Find where the given text appears and provide that cell's center as (x, y) coordinate. 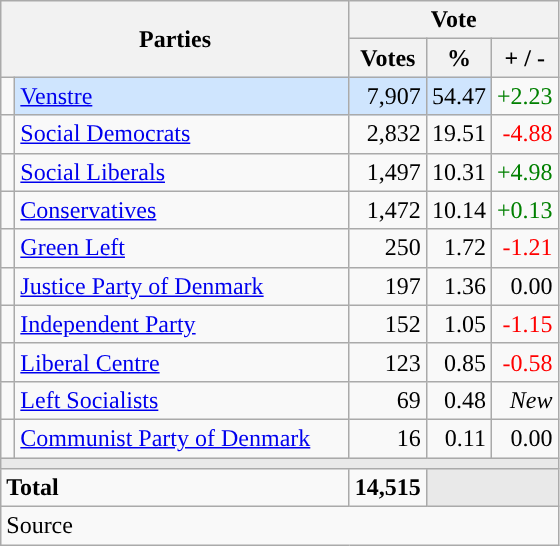
Votes (388, 58)
7,907 (388, 96)
197 (388, 286)
1.36 (458, 286)
1.72 (458, 248)
Social Liberals (182, 172)
-1.15 (524, 324)
Justice Party of Denmark (182, 286)
% (458, 58)
Liberal Centre (182, 362)
Green Left (182, 248)
1,472 (388, 210)
Independent Party (182, 324)
Communist Party of Denmark (182, 438)
152 (388, 324)
1.05 (458, 324)
16 (388, 438)
69 (388, 400)
54.47 (458, 96)
Venstre (182, 96)
250 (388, 248)
0.48 (458, 400)
19.51 (458, 134)
+4.98 (524, 172)
Source (280, 526)
2,832 (388, 134)
0.11 (458, 438)
-4.88 (524, 134)
Conservatives (182, 210)
Total (176, 488)
14,515 (388, 488)
10.14 (458, 210)
Left Socialists (182, 400)
10.31 (458, 172)
Vote (454, 20)
123 (388, 362)
0.85 (458, 362)
-0.58 (524, 362)
+2.23 (524, 96)
Parties (176, 39)
1,497 (388, 172)
+0.13 (524, 210)
+ / - (524, 58)
Social Democrats (182, 134)
-1.21 (524, 248)
New (524, 400)
